Return the [X, Y] coordinate for the center point of the cell that contains the specified text.  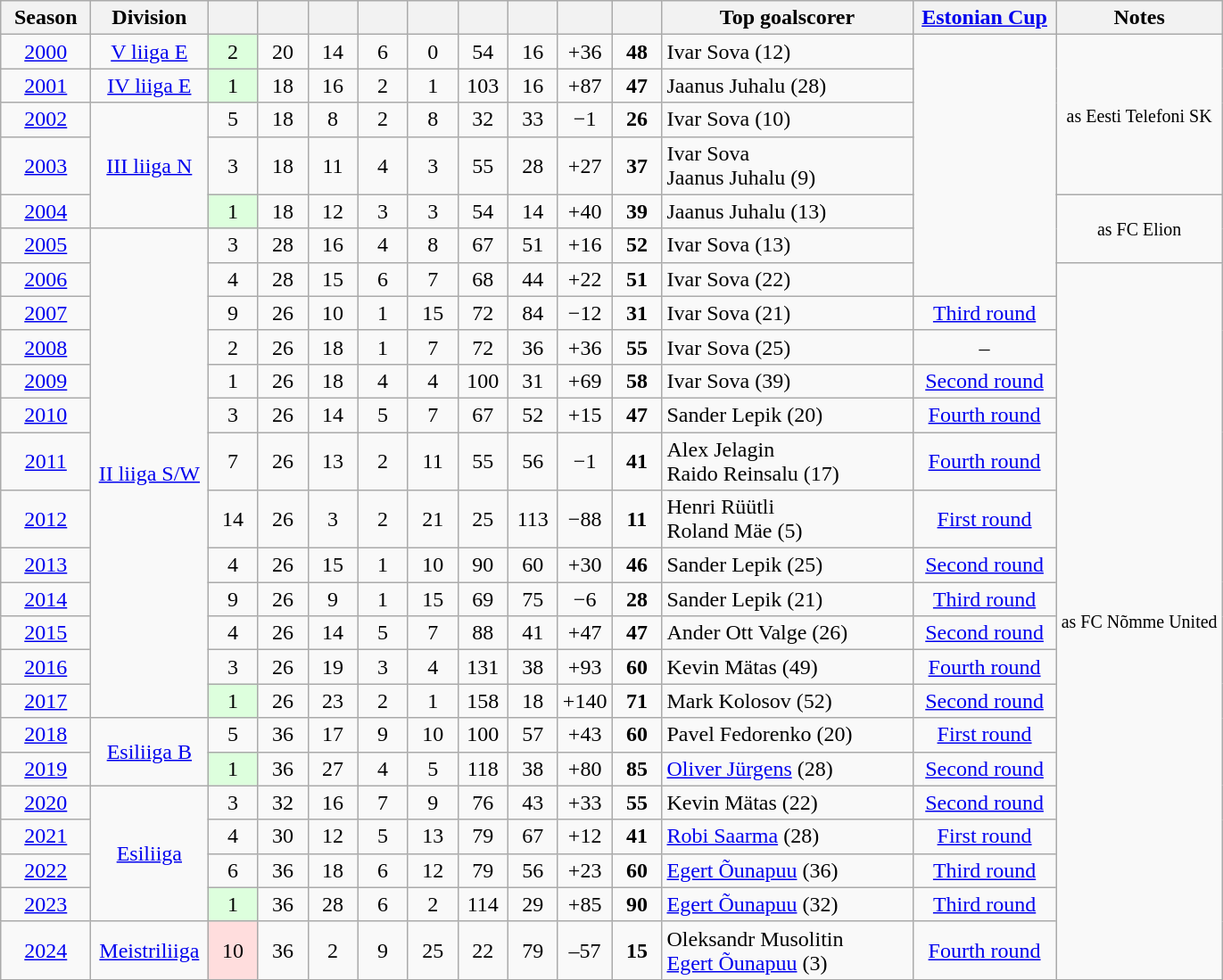
Season [46, 18]
Jaanus Juhalu (13) [787, 211]
2003 [46, 166]
33 [533, 119]
2021 [46, 836]
23 [333, 701]
2007 [46, 313]
19 [333, 667]
Estonian Cup [985, 18]
Sander Lepik (21) [787, 599]
37 [637, 166]
Henri Rüütli Roland Mäe (5) [787, 519]
+33 [585, 803]
2020 [46, 803]
as Eesti Telefoni SK [1139, 114]
IV liiga E [150, 86]
Division [150, 18]
+69 [585, 381]
+27 [585, 166]
Ivar Sova (22) [787, 279]
+15 [585, 415]
Kevin Mätas (49) [787, 667]
2011 [46, 460]
+43 [585, 735]
V liiga E [150, 52]
113 [533, 519]
21 [433, 519]
+30 [585, 565]
Esiliiga B [150, 752]
–57 [585, 951]
Egert Õunapuu (32) [787, 904]
Kevin Mätas (22) [787, 803]
as FC Elion [1139, 228]
2019 [46, 769]
118 [483, 769]
2001 [46, 86]
69 [483, 599]
II liiga S/W [150, 473]
Meistriliiga [150, 951]
0 [433, 52]
+23 [585, 870]
−6 [585, 599]
+85 [585, 904]
2002 [46, 119]
III liiga N [150, 166]
2023 [46, 904]
Sander Lepik (25) [787, 565]
85 [637, 769]
22 [483, 951]
88 [483, 633]
29 [533, 904]
Ivar Sova (12) [787, 52]
2010 [46, 415]
2024 [46, 951]
2015 [46, 633]
Ivar Sova (21) [787, 313]
−12 [585, 313]
+22 [585, 279]
+16 [585, 245]
158 [483, 701]
48 [637, 52]
114 [483, 904]
20 [283, 52]
2006 [46, 279]
2005 [46, 245]
2000 [46, 52]
Jaanus Juhalu (28) [787, 86]
68 [483, 279]
+12 [585, 836]
Esiliiga [150, 853]
Mark Kolosov (52) [787, 701]
Oleksandr Musolitin Egert Õunapuu (3) [787, 951]
2017 [46, 701]
Ander Ott Valge (26) [787, 633]
Alex Jelagin Raido Reinsalu (17) [787, 460]
84 [533, 313]
71 [637, 701]
Top goalscorer [787, 18]
58 [637, 381]
30 [283, 836]
Egert Õunapuu (36) [787, 870]
131 [483, 667]
+87 [585, 86]
Oliver Jürgens (28) [787, 769]
+47 [585, 633]
– [985, 347]
Notes [1139, 18]
44 [533, 279]
2012 [46, 519]
27 [333, 769]
as FC Nõmme United [1139, 621]
2008 [46, 347]
2004 [46, 211]
2018 [46, 735]
2009 [46, 381]
Ivar Sova (39) [787, 381]
43 [533, 803]
Ivar Sova (10) [787, 119]
75 [533, 599]
Ivar Sova (13) [787, 245]
39 [637, 211]
103 [483, 86]
76 [483, 803]
2013 [46, 565]
2014 [46, 599]
−88 [585, 519]
2022 [46, 870]
Ivar Sova (25) [787, 347]
46 [637, 565]
57 [533, 735]
+80 [585, 769]
Robi Saarma (28) [787, 836]
2016 [46, 667]
Ivar Sova Jaanus Juhalu (9) [787, 166]
+140 [585, 701]
Sander Lepik (20) [787, 415]
Pavel Fedorenko (20) [787, 735]
17 [333, 735]
+93 [585, 667]
+40 [585, 211]
